Search for the cell housing the specified text and yield its [X, Y] center coordinate. 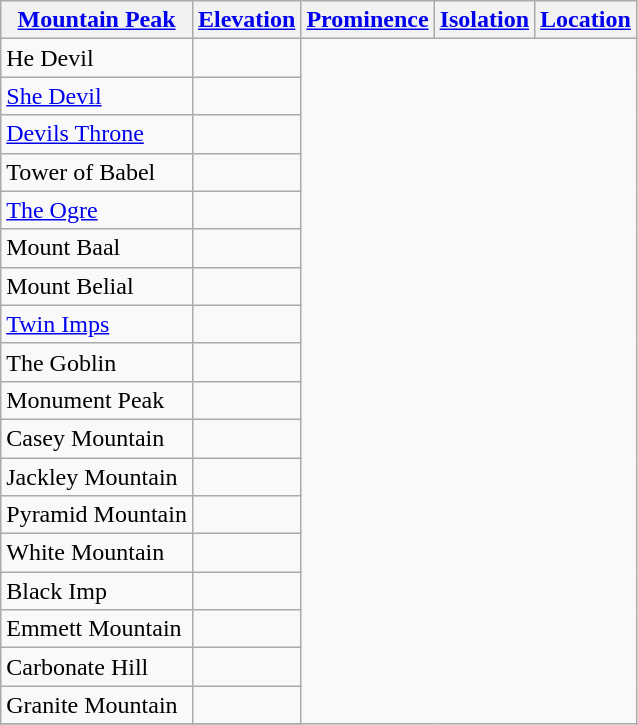
Pyramid Mountain [97, 515]
Elevation [246, 20]
He Devil [97, 58]
The Goblin [97, 362]
Devils Throne [97, 134]
Granite Mountain [97, 705]
Mount Baal [97, 248]
Prominence [368, 20]
The Ogre [97, 210]
Jackley Mountain [97, 477]
White Mountain [97, 553]
Mountain Peak [97, 20]
Mount Belial [97, 286]
She Devil [97, 96]
Black Imp [97, 591]
Monument Peak [97, 400]
Isolation [484, 20]
Twin Imps [97, 324]
Casey Mountain [97, 438]
Location [586, 20]
Tower of Babel [97, 172]
Carbonate Hill [97, 667]
Emmett Mountain [97, 629]
